Pinpoint the cell where the given text exists, returning its (X, Y) midpoint coordinate. 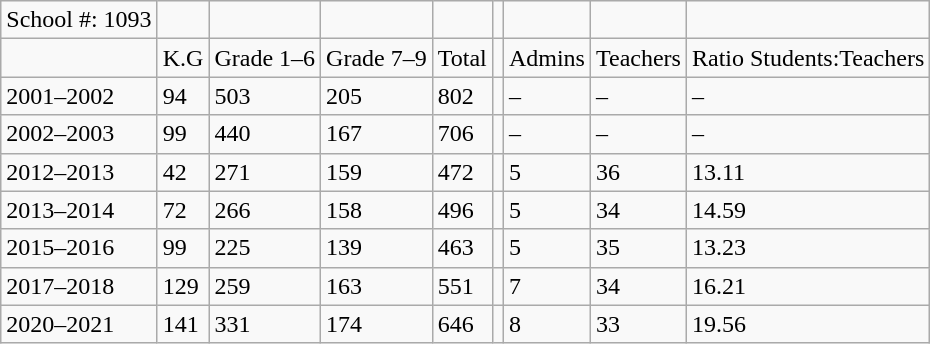
331 (265, 324)
158 (377, 210)
266 (265, 210)
551 (462, 286)
472 (462, 172)
802 (462, 96)
72 (183, 210)
K.G (183, 58)
159 (377, 172)
Ratio Students:Teachers (808, 58)
2001–2002 (79, 96)
2015–2016 (79, 248)
205 (377, 96)
271 (265, 172)
174 (377, 324)
School #: 1093 (79, 20)
503 (265, 96)
167 (377, 134)
2017–2018 (79, 286)
Teachers (638, 58)
35 (638, 248)
2012–2013 (79, 172)
139 (377, 248)
33 (638, 324)
36 (638, 172)
129 (183, 286)
Grade 1–6 (265, 58)
259 (265, 286)
7 (546, 286)
2002–2003 (79, 134)
496 (462, 210)
Total (462, 58)
163 (377, 286)
706 (462, 134)
440 (265, 134)
463 (462, 248)
2013–2014 (79, 210)
94 (183, 96)
2020–2021 (79, 324)
Grade 7–9 (377, 58)
19.56 (808, 324)
646 (462, 324)
141 (183, 324)
225 (265, 248)
Admins (546, 58)
16.21 (808, 286)
13.11 (808, 172)
14.59 (808, 210)
42 (183, 172)
13.23 (808, 248)
8 (546, 324)
